Find where the given text appears and provide that cell's center as (x, y) coordinate. 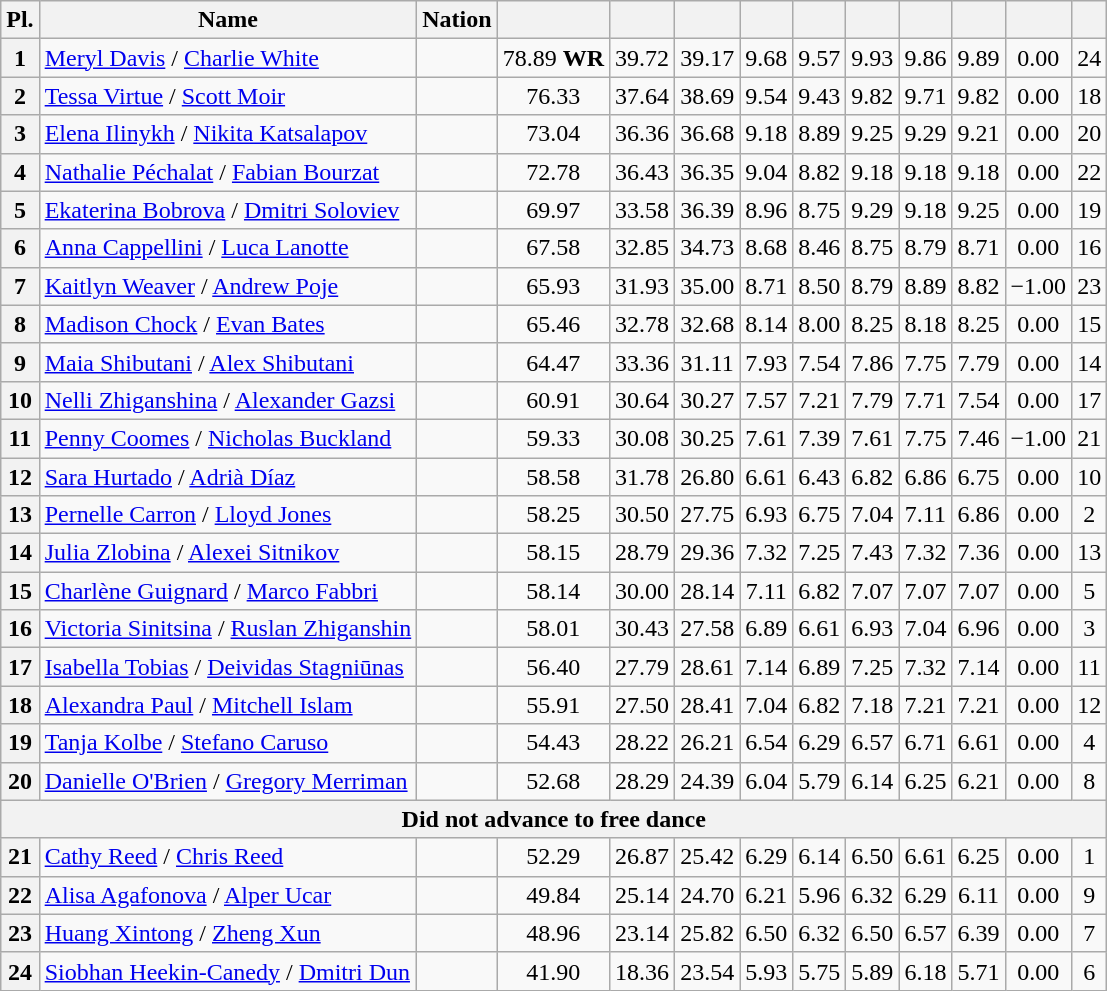
Kaitlyn Weaver / Andrew Poje (228, 286)
Maia Shibutani / Alex Shibutani (228, 362)
6.04 (766, 781)
58.58 (553, 477)
55.91 (553, 705)
Pl. (20, 20)
28.61 (708, 667)
Danielle O'Brien / Gregory Merriman (228, 781)
8.00 (820, 324)
Tanja Kolbe / Stefano Caruso (228, 743)
30.64 (642, 400)
9.93 (872, 58)
Madison Chock / Evan Bates (228, 324)
32.78 (642, 324)
Julia Zlobina / Alexei Sitnikov (228, 553)
36.68 (708, 134)
Siobhan Heekin-Canedy / Dmitri Dun (228, 971)
58.15 (553, 553)
39.17 (708, 58)
28.79 (642, 553)
31.93 (642, 286)
9.43 (820, 96)
5.79 (820, 781)
34.73 (708, 248)
58.01 (553, 629)
Huang Xintong / Zheng Xun (228, 933)
8.46 (820, 248)
54.43 (553, 743)
29.36 (708, 553)
30.00 (642, 591)
8.96 (766, 210)
Nathalie Péchalat / Fabian Bourzat (228, 172)
23.54 (708, 971)
27.50 (642, 705)
7.43 (872, 553)
5.89 (872, 971)
Victoria Sinitsina / Ruslan Zhiganshin (228, 629)
26.80 (708, 477)
9.68 (766, 58)
36.39 (708, 210)
9.21 (978, 134)
26.21 (708, 743)
36.43 (642, 172)
28.41 (708, 705)
73.04 (553, 134)
39.72 (642, 58)
9.71 (926, 96)
28.29 (642, 781)
9.04 (766, 172)
5.96 (820, 895)
7.71 (926, 400)
23.14 (642, 933)
37.64 (642, 96)
28.14 (708, 591)
Penny Coomes / Nicholas Buckland (228, 438)
59.33 (553, 438)
7.36 (978, 553)
65.93 (553, 286)
58.25 (553, 515)
18.36 (642, 971)
6.11 (978, 895)
35.00 (708, 286)
30.43 (642, 629)
Anna Cappellini / Luca Lanotte (228, 248)
27.79 (642, 667)
Alisa Agafonova / Alper Ucar (228, 895)
Did not advance to free dance (554, 819)
Ekaterina Bobrova / Dmitri Soloviev (228, 210)
67.58 (553, 248)
7.18 (872, 705)
69.97 (553, 210)
48.96 (553, 933)
7.46 (978, 438)
52.29 (553, 857)
Nation (457, 20)
7.57 (766, 400)
Tessa Virtue / Scott Moir (228, 96)
Isabella Tobias / Deividas Stagniūnas (228, 667)
25.42 (708, 857)
6.54 (766, 743)
78.89 WR (553, 58)
8.50 (820, 286)
26.87 (642, 857)
52.68 (553, 781)
58.14 (553, 591)
6.71 (926, 743)
24.70 (708, 895)
27.58 (708, 629)
32.68 (708, 324)
Cathy Reed / Chris Reed (228, 857)
65.46 (553, 324)
49.84 (553, 895)
7.39 (820, 438)
32.85 (642, 248)
76.33 (553, 96)
33.36 (642, 362)
Sara Hurtado / Adrià Díaz (228, 477)
30.25 (708, 438)
Name (228, 20)
27.75 (708, 515)
31.11 (708, 362)
30.08 (642, 438)
8.18 (926, 324)
30.27 (708, 400)
6.43 (820, 477)
9.89 (978, 58)
6.39 (978, 933)
31.78 (642, 477)
5.75 (820, 971)
41.90 (553, 971)
9.54 (766, 96)
25.82 (708, 933)
Meryl Davis / Charlie White (228, 58)
72.78 (553, 172)
56.40 (553, 667)
5.93 (766, 971)
8.14 (766, 324)
Alexandra Paul / Mitchell Islam (228, 705)
36.35 (708, 172)
33.58 (642, 210)
64.47 (553, 362)
Nelli Zhiganshina / Alexander Gazsi (228, 400)
30.50 (642, 515)
36.36 (642, 134)
Elena Ilinykh / Nikita Katsalapov (228, 134)
25.14 (642, 895)
8.68 (766, 248)
24.39 (708, 781)
Pernelle Carron / Lloyd Jones (228, 515)
6.18 (926, 971)
7.86 (872, 362)
60.91 (553, 400)
38.69 (708, 96)
9.86 (926, 58)
9.57 (820, 58)
7.93 (766, 362)
6.96 (978, 629)
5.71 (978, 971)
Charlène Guignard / Marco Fabbri (228, 591)
28.22 (642, 743)
